Detect which cell encompasses the target text, then output its (x, y) center coordinate. 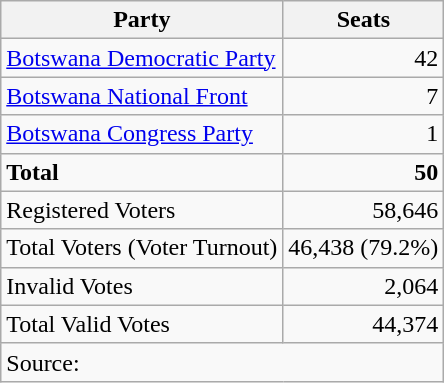
Source: (222, 362)
Total Voters (Voter Turnout) (142, 248)
58,646 (364, 210)
46,438 (79.2%) (364, 248)
Seats (364, 20)
Invalid Votes (142, 286)
Botswana Democratic Party (142, 58)
44,374 (364, 324)
Botswana Congress Party (142, 134)
1 (364, 134)
7 (364, 96)
Registered Voters (142, 210)
42 (364, 58)
2,064 (364, 286)
Botswana National Front (142, 96)
Party (142, 20)
Total Valid Votes (142, 324)
Total (142, 172)
50 (364, 172)
